For the text-containing cell, return its midpoint in [x, y] coordinate format. 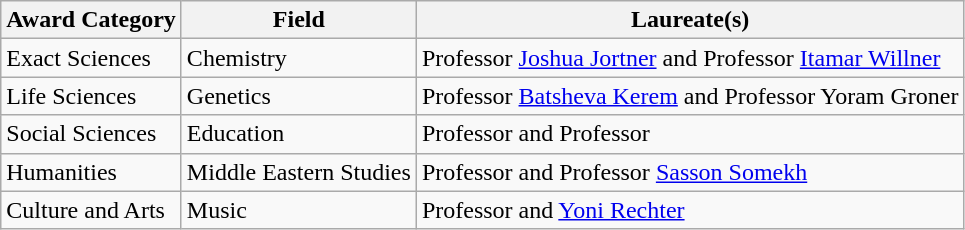
Professor and Professor Sasson Somekh [690, 172]
Laureate(s) [690, 20]
Life Sciences [92, 96]
Chemistry [298, 58]
Exact Sciences [92, 58]
Middle Eastern Studies [298, 172]
Award Category [92, 20]
Professor and Yoni Rechter [690, 210]
Education [298, 134]
Field [298, 20]
Professor and Professor [690, 134]
Humanities [92, 172]
Social Sciences [92, 134]
Genetics [298, 96]
Professor Batsheva Kerem and Professor Yoram Groner [690, 96]
Culture and Arts [92, 210]
Music [298, 210]
Professor Joshua Jortner and Professor Itamar Willner [690, 58]
